Extract the [x, y] coordinate from the center of the cell holding the provided text.  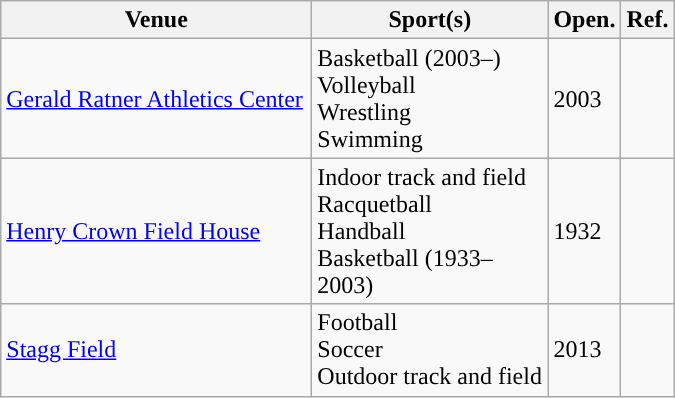
Henry Crown Field House [156, 231]
Indoor track and fieldRacquetballHandballBasketball (1933–2003) [430, 231]
Football Soccer Outdoor track and field [430, 350]
Stagg Field [156, 350]
Ref. [648, 20]
Sport(s) [430, 20]
Basketball (2003–)VolleyballWrestling Swimming [430, 98]
Venue [156, 20]
2003 [584, 98]
1932 [584, 231]
Gerald Ratner Athletics Center [156, 98]
Open. [584, 20]
2013 [584, 350]
